Pinpoint the cell where the given text exists, returning its [X, Y] midpoint coordinate. 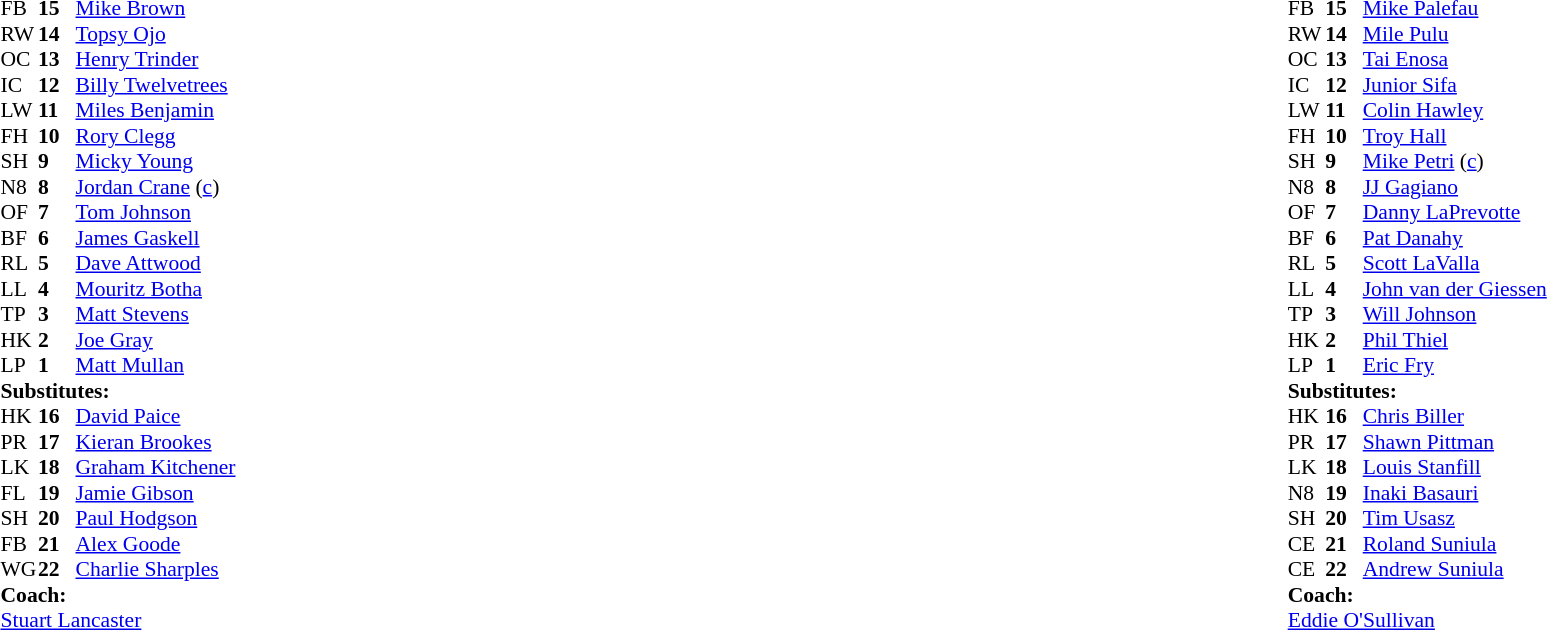
Rory Clegg [156, 136]
Danny LaPrevotte [1455, 213]
FL [19, 493]
Eric Fry [1455, 365]
Junior Sifa [1455, 85]
Topsy Ojo [156, 34]
Troy Hall [1455, 136]
Dave Attwood [156, 263]
Scott LaValla [1455, 263]
David Paice [156, 417]
Alex Goode [156, 544]
Colin Hawley [1455, 111]
Jamie Gibson [156, 493]
Phil Thiel [1455, 340]
Will Johnson [1455, 315]
Andrew Suniula [1455, 569]
Roland Suniula [1455, 544]
Micky Young [156, 161]
Joe Gray [156, 340]
Tai Enosa [1455, 59]
Miles Benjamin [156, 111]
John van der Giessen [1455, 289]
Tom Johnson [156, 213]
Jordan Crane (c) [156, 187]
Graham Kitchener [156, 467]
Charlie Sharples [156, 569]
Mouritz Botha [156, 289]
Matt Mullan [156, 365]
Tim Usasz [1455, 519]
Henry Trinder [156, 59]
Shawn Pittman [1455, 442]
James Gaskell [156, 238]
Chris Biller [1455, 417]
Pat Danahy [1455, 238]
Kieran Brookes [156, 442]
Inaki Basauri [1455, 493]
Billy Twelvetrees [156, 85]
Louis Stanfill [1455, 467]
WG [19, 569]
Mile Pulu [1455, 34]
Paul Hodgson [156, 519]
Mike Petri (c) [1455, 161]
JJ Gagiano [1455, 187]
Matt Stevens [156, 315]
FB [19, 544]
